Detect which cell encompasses the target text, then output its [X, Y] center coordinate. 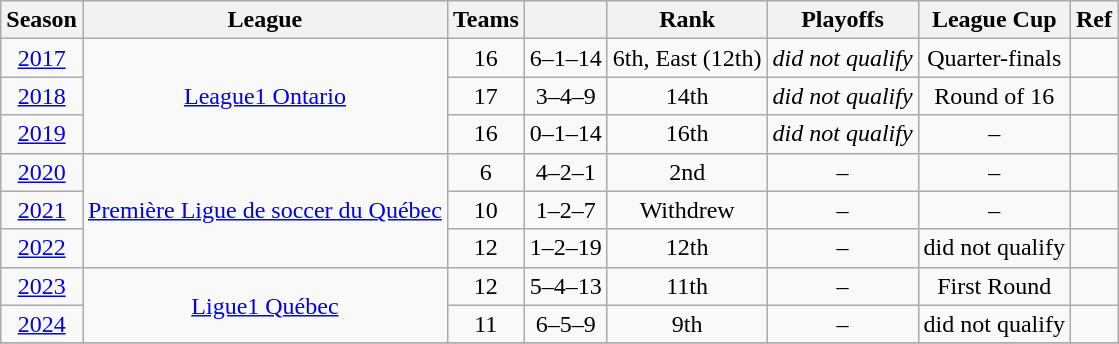
League [264, 20]
14th [687, 96]
9th [687, 324]
2022 [42, 248]
Rank [687, 20]
Quarter-finals [994, 58]
6–5–9 [566, 324]
2023 [42, 286]
16th [687, 134]
11 [486, 324]
2021 [42, 210]
League1 Ontario [264, 96]
2018 [42, 96]
Playoffs [842, 20]
12th [687, 248]
4–2–1 [566, 172]
Round of 16 [994, 96]
6 [486, 172]
2017 [42, 58]
Season [42, 20]
League Cup [994, 20]
2nd [687, 172]
2024 [42, 324]
Première Ligue de soccer du Québec [264, 210]
5–4–13 [566, 286]
First Round [994, 286]
Ref [1094, 20]
6–1–14 [566, 58]
Ligue1 Québec [264, 305]
Withdrew [687, 210]
11th [687, 286]
10 [486, 210]
3–4–9 [566, 96]
0–1–14 [566, 134]
Teams [486, 20]
6th, East (12th) [687, 58]
1–2–7 [566, 210]
2019 [42, 134]
2020 [42, 172]
1–2–19 [566, 248]
17 [486, 96]
